Return (X, Y) of the center of cell containing provided text 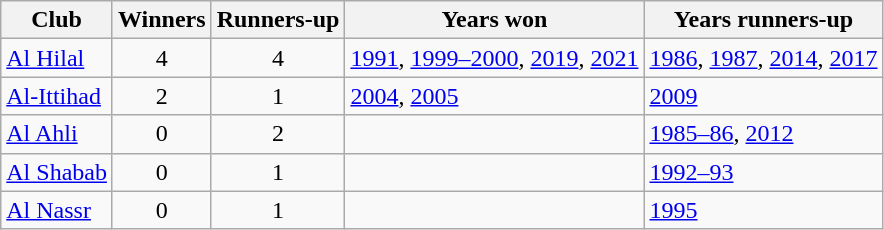
1991, 1999–2000, 2019, 2021 (494, 58)
2004, 2005 (494, 96)
Al Shabab (57, 172)
1995 (764, 210)
Al Ahli (57, 134)
Winners (162, 20)
Years runners-up (764, 20)
Al Nassr (57, 210)
2009 (764, 96)
1992–93 (764, 172)
Runners-up (278, 20)
Years won (494, 20)
1985–86, 2012 (764, 134)
Club (57, 20)
Al-Ittihad (57, 96)
Al Hilal (57, 58)
1986, 1987, 2014, 2017 (764, 58)
